Return [x, y] of the center of cell containing provided text 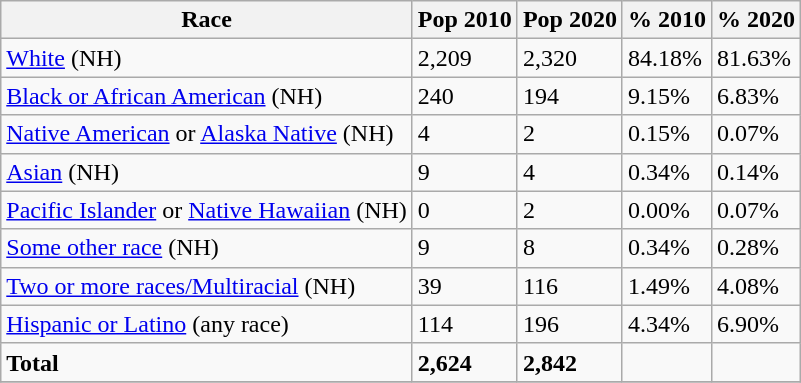
0 [464, 210]
White (NH) [207, 58]
116 [570, 286]
Pop 2010 [464, 20]
0.28% [756, 248]
6.90% [756, 324]
194 [570, 96]
Native American or Alaska Native (NH) [207, 134]
114 [464, 324]
81.63% [756, 58]
Two or more races/Multiracial (NH) [207, 286]
Pop 2020 [570, 20]
% 2010 [666, 20]
4.34% [666, 324]
0.14% [756, 172]
Hispanic or Latino (any race) [207, 324]
0.15% [666, 134]
0.00% [666, 210]
4.08% [756, 286]
2,209 [464, 58]
% 2020 [756, 20]
2,624 [464, 362]
Total [207, 362]
Some other race (NH) [207, 248]
Black or African American (NH) [207, 96]
196 [570, 324]
2,842 [570, 362]
240 [464, 96]
84.18% [666, 58]
Asian (NH) [207, 172]
1.49% [666, 286]
9.15% [666, 96]
Pacific Islander or Native Hawaiian (NH) [207, 210]
Race [207, 20]
8 [570, 248]
39 [464, 286]
2,320 [570, 58]
6.83% [756, 96]
